Identify which cell holds the provided text, then report its [x, y] central coordinate. 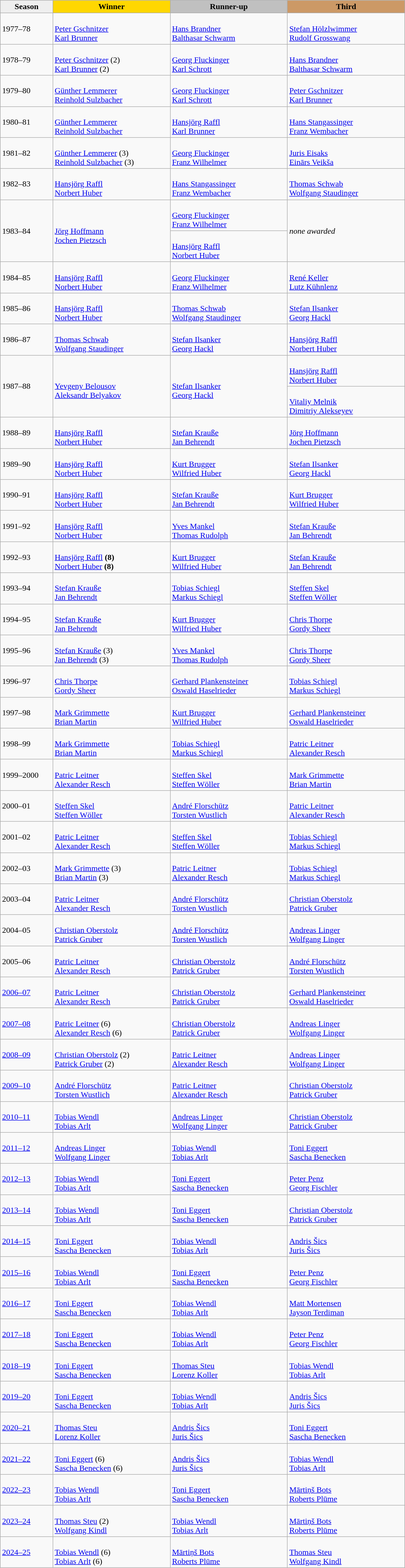
2011–12 [27, 1148]
2022–23 [27, 1490]
1995–96 [27, 650]
Christian Oberstolz (2)Patrick Gruber (2) [112, 1055]
2015–16 [27, 1272]
2003–04 [27, 899]
2007–08 [27, 1024]
Peter Gschnitzer (2)Karl Brunner (2) [112, 60]
Patric Leitner (6) Alexander Resch (6) [112, 1024]
2005–06 [27, 961]
1998–99 [27, 744]
Hansjörg RafflKarl Brunner [229, 122]
Mark Grimmette (3)Brian Martin (3) [112, 868]
2000–01 [27, 806]
1979–80 [27, 91]
2023–24 [27, 1521]
1977–78 [27, 29]
1991–92 [27, 526]
1983–84 [27, 231]
Thomas Steu (2)Wolfgang Kindl [112, 1521]
1984–85 [27, 277]
1990–91 [27, 495]
2002–03 [27, 868]
2001–02 [27, 837]
none awarded [346, 231]
Runner-up [229, 7]
2009–10 [27, 1086]
1987–88 [27, 386]
1992–93 [27, 557]
Tobias Wendl (6)Tobias Arlt (6) [112, 1552]
René KellerLutz Kühnlenz [346, 277]
2018–19 [27, 1366]
1985–86 [27, 308]
1981–82 [27, 153]
1993–94 [27, 588]
1996–97 [27, 682]
2013–14 [27, 1210]
1999–2000 [27, 775]
1980–81 [27, 122]
1982–83 [27, 184]
2012–13 [27, 1179]
1994–95 [27, 619]
Third [346, 7]
Thomas SteuWolfgang Kindl [346, 1552]
1989–90 [27, 464]
Toni Eggert (6)Sascha Benecken (6) [112, 1459]
Günther Lemmerer (3)Reinhold Sulzbacher (3) [112, 153]
2006–07 [27, 993]
Winner [112, 7]
2020–21 [27, 1428]
2008–09 [27, 1055]
1988–89 [27, 433]
2017–18 [27, 1334]
Matt MortensenJayson Terdiman [346, 1303]
Stefan Krauße (3)Jan Behrendt (3) [112, 650]
2004–05 [27, 930]
2024–25 [27, 1552]
1978–79 [27, 60]
2021–22 [27, 1459]
1997–98 [27, 713]
Season [27, 7]
1986–87 [27, 339]
2014–15 [27, 1241]
Hansjörg Raffl (8)Norbert Huber (8) [112, 557]
Juris EisaksEinārs Veikša [346, 153]
2019–20 [27, 1397]
2016–17 [27, 1303]
Vitaliy MelnikDimitriy Alekseyev [346, 402]
Yevgeny BelousovAleksandr Belyakov [112, 386]
Stefan HölzlwimmerRudolf Grosswang [346, 29]
2010–11 [27, 1117]
